Output the (X, Y) coordinate of the center of the cell containing the given text.  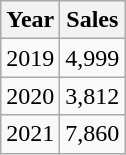
2021 (30, 134)
Year (30, 20)
2019 (30, 58)
2020 (30, 96)
Sales (92, 20)
3,812 (92, 96)
4,999 (92, 58)
7,860 (92, 134)
